From the cell containing the given text, extract its center point as (X, Y) coordinate. 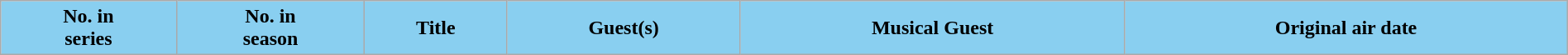
No. inseason (270, 28)
No. inseries (88, 28)
Musical Guest (932, 28)
Title (436, 28)
Original air date (1346, 28)
Guest(s) (624, 28)
